Output the [X, Y] coordinate of the center of the cell containing the given text.  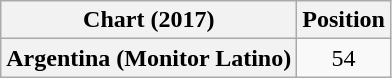
Chart (2017) [149, 20]
54 [344, 58]
Argentina (Monitor Latino) [149, 58]
Position [344, 20]
